Output the [x, y] coordinate of the center of the cell containing the given text.  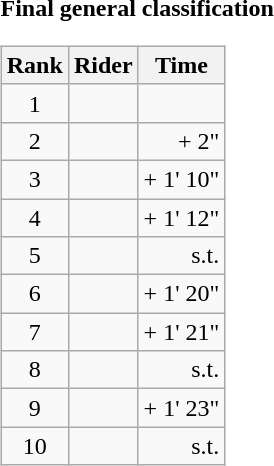
Time [182, 65]
8 [34, 370]
9 [34, 408]
10 [34, 446]
+ 2" [182, 141]
Rider [103, 65]
3 [34, 179]
+ 1' 21" [182, 332]
+ 1' 10" [182, 179]
6 [34, 294]
2 [34, 141]
+ 1' 12" [182, 217]
1 [34, 103]
7 [34, 332]
+ 1' 23" [182, 408]
+ 1' 20" [182, 294]
Rank [34, 65]
4 [34, 217]
5 [34, 256]
